Identify which cell holds the provided text, then report its [X, Y] central coordinate. 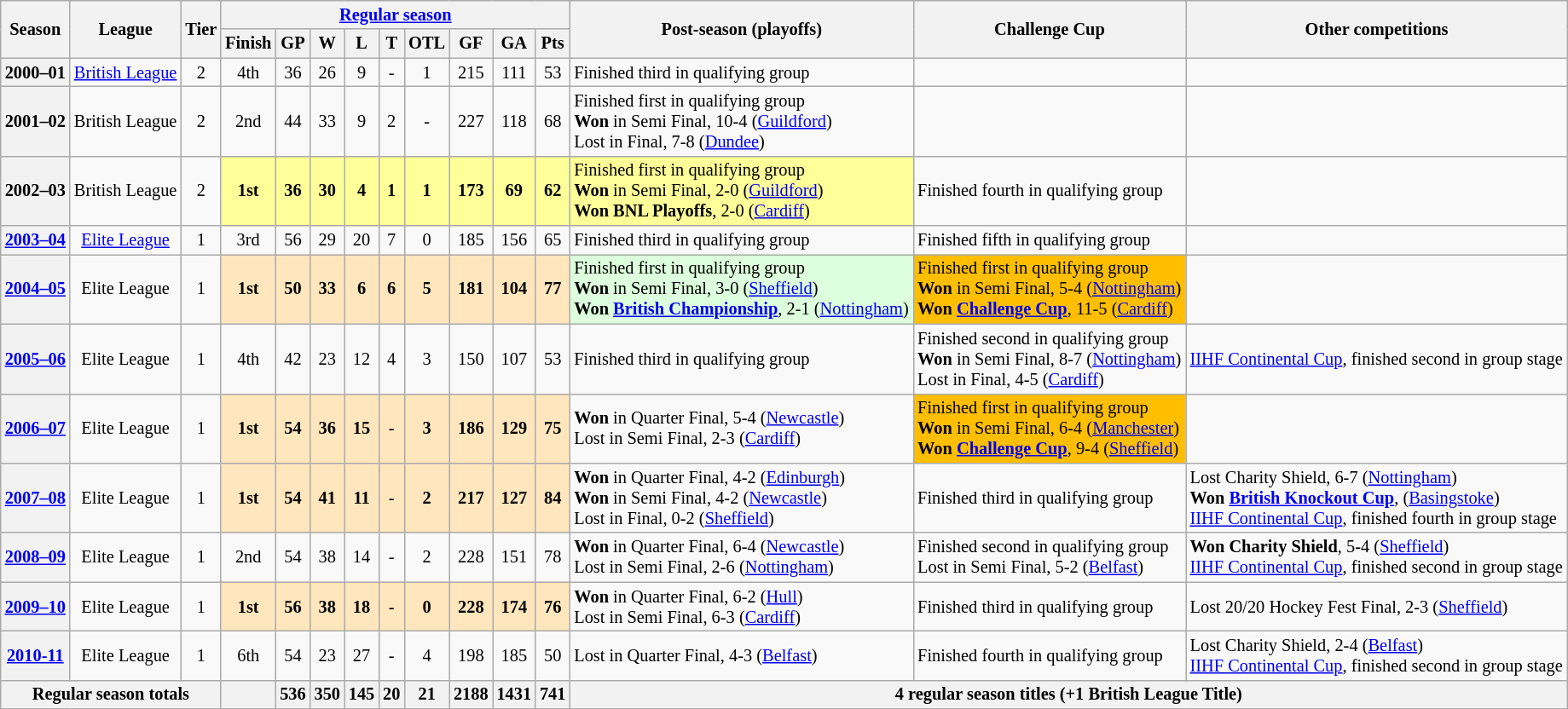
14 [362, 557]
OTL [426, 43]
41 [327, 498]
21 [426, 695]
Finished second in qualifying groupLost in Semi Final, 5-2 (Belfast) [1049, 557]
151 [515, 557]
2188 [471, 695]
7 [391, 240]
186 [471, 429]
T [391, 43]
2008–09 [36, 557]
Finish [248, 43]
150 [471, 359]
Lost Charity Shield, 6-7 (Nottingham)Won British Knockout Cup, (Basingstoke)IIHF Continental Cup, finished fourth in group stage [1377, 498]
Finished first in qualifying groupWon in Semi Final, 6-4 (Manchester)Won Challenge Cup, 9-4 (Sheffield) [1049, 429]
26 [327, 72]
4 regular season titles (+1 British League Title) [1068, 695]
11 [362, 498]
65 [553, 240]
League [125, 29]
6th [248, 655]
215 [471, 72]
75 [553, 429]
Other competitions [1377, 29]
29 [327, 240]
741 [553, 695]
18 [362, 607]
Finished first in qualifying groupWon in Semi Final, 5-4 (Nottingham)Won Challenge Cup, 11-5 (Cardiff) [1049, 289]
84 [553, 498]
Lost Charity Shield, 2-4 (Belfast)IIHF Continental Cup, finished second in group stage [1377, 655]
181 [471, 289]
Won in Quarter Final, 4-2 (Edinburgh)Won in Semi Final, 4-2 (Newcastle)Lost in Final, 0-2 (Sheffield) [742, 498]
Tier [201, 29]
127 [515, 498]
5 [426, 289]
2002–03 [36, 191]
Season [36, 29]
44 [292, 121]
2003–04 [36, 240]
Won in Quarter Final, 5-4 (Newcastle)Lost in Semi Final, 2-3 (Cardiff) [742, 429]
GA [515, 43]
78 [553, 557]
129 [515, 429]
173 [471, 191]
42 [292, 359]
174 [515, 607]
350 [327, 695]
2007–08 [36, 498]
30 [327, 191]
107 [515, 359]
2001–02 [36, 121]
Won in Quarter Final, 6-2 (Hull)Lost in Semi Final, 6-3 (Cardiff) [742, 607]
104 [515, 289]
76 [553, 607]
Finished second in qualifying groupWon in Semi Final, 8-7 (Nottingham)Lost in Final, 4-5 (Cardiff) [1049, 359]
15 [362, 429]
2005–06 [36, 359]
145 [362, 695]
IIHF Continental Cup, finished second in group stage [1377, 359]
L [362, 43]
GP [292, 43]
1431 [515, 695]
69 [515, 191]
Won in Quarter Final, 6-4 (Newcastle)Lost in Semi Final, 2-6 (Nottingham) [742, 557]
3rd [248, 240]
Challenge Cup [1049, 29]
Regular season totals [111, 695]
156 [515, 240]
Won Charity Shield, 5-4 (Sheffield)IIHF Continental Cup, finished second in group stage [1377, 557]
Finished first in qualifying group Won in Semi Final, 2-0 (Guildford)Won BNL Playoffs, 2-0 (Cardiff) [742, 191]
Lost 20/20 Hockey Fest Final, 2-3 (Sheffield) [1377, 607]
111 [515, 72]
GF [471, 43]
Finished first in qualifying groupWon in Semi Final, 3-0 (Sheffield)Won British Championship, 2-1 (Nottingham) [742, 289]
Post-season (playoffs) [742, 29]
77 [553, 289]
2009–10 [36, 607]
Lost in Quarter Final, 4-3 (Belfast) [742, 655]
217 [471, 498]
Regular season [396, 14]
227 [471, 121]
198 [471, 655]
Finished first in qualifying groupWon in Semi Final, 10-4 (Guildford)Lost in Final, 7-8 (Dundee) [742, 121]
2010-11 [36, 655]
62 [553, 191]
Finished fifth in qualifying group [1049, 240]
536 [292, 695]
2000–01 [36, 72]
27 [362, 655]
W [327, 43]
Pts [553, 43]
2004–05 [36, 289]
12 [362, 359]
118 [515, 121]
68 [553, 121]
2006–07 [36, 429]
